Locate the cell with the specified text and output its [x, y] center coordinate. 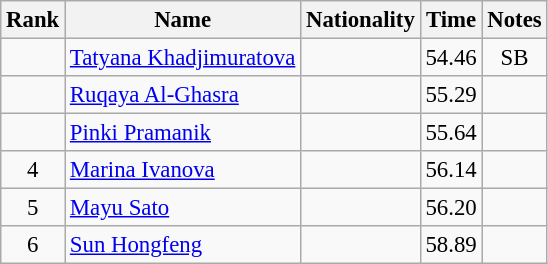
4 [33, 170]
Sun Hongfeng [183, 245]
Nationality [360, 20]
Rank [33, 20]
54.46 [451, 58]
55.29 [451, 95]
6 [33, 245]
5 [33, 208]
Tatyana Khadjimuratova [183, 58]
55.64 [451, 133]
Pinki Pramanik [183, 133]
SB [514, 58]
58.89 [451, 245]
56.20 [451, 208]
Mayu Sato [183, 208]
Name [183, 20]
Notes [514, 20]
Marina Ivanova [183, 170]
Time [451, 20]
56.14 [451, 170]
Ruqaya Al-Ghasra [183, 95]
